Capture the cell that displays the provided text and extract its (X, Y) central coordinate. 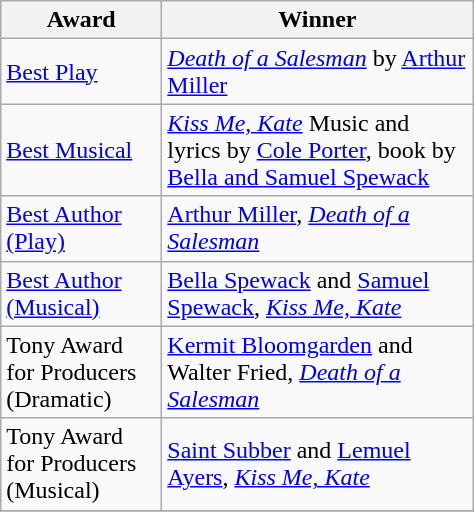
Winner (318, 20)
Tony Award for Producers (Dramatic) (82, 372)
Arthur Miller, Death of a Salesman (318, 228)
Kermit Bloomgarden and Walter Fried, Death of a Salesman (318, 372)
Best Play (82, 72)
Death of a Salesman by Arthur Miller (318, 72)
Best Author (Play) (82, 228)
Kiss Me, Kate Music and lyrics by Cole Porter, book by Bella and Samuel Spewack (318, 150)
Tony Award for Producers (Musical) (82, 464)
Saint Subber and Lemuel Ayers, Kiss Me, Kate (318, 464)
Best Musical (82, 150)
Bella Spewack and Samuel Spewack, Kiss Me, Kate (318, 294)
Best Author (Musical) (82, 294)
Award (82, 20)
